From the cell containing the given text, extract its center point as [X, Y] coordinate. 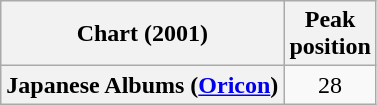
Japanese Albums (Oricon) [142, 85]
Chart (2001) [142, 34]
28 [330, 85]
Peak position [330, 34]
